Scan for the cell matching the given text and deliver its [X, Y] coordinate at center. 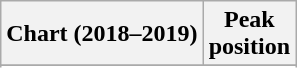
Chart (2018–2019) [102, 34]
Peakposition [249, 34]
